Return the [x, y] coordinate for the center point of the cell that contains the specified text.  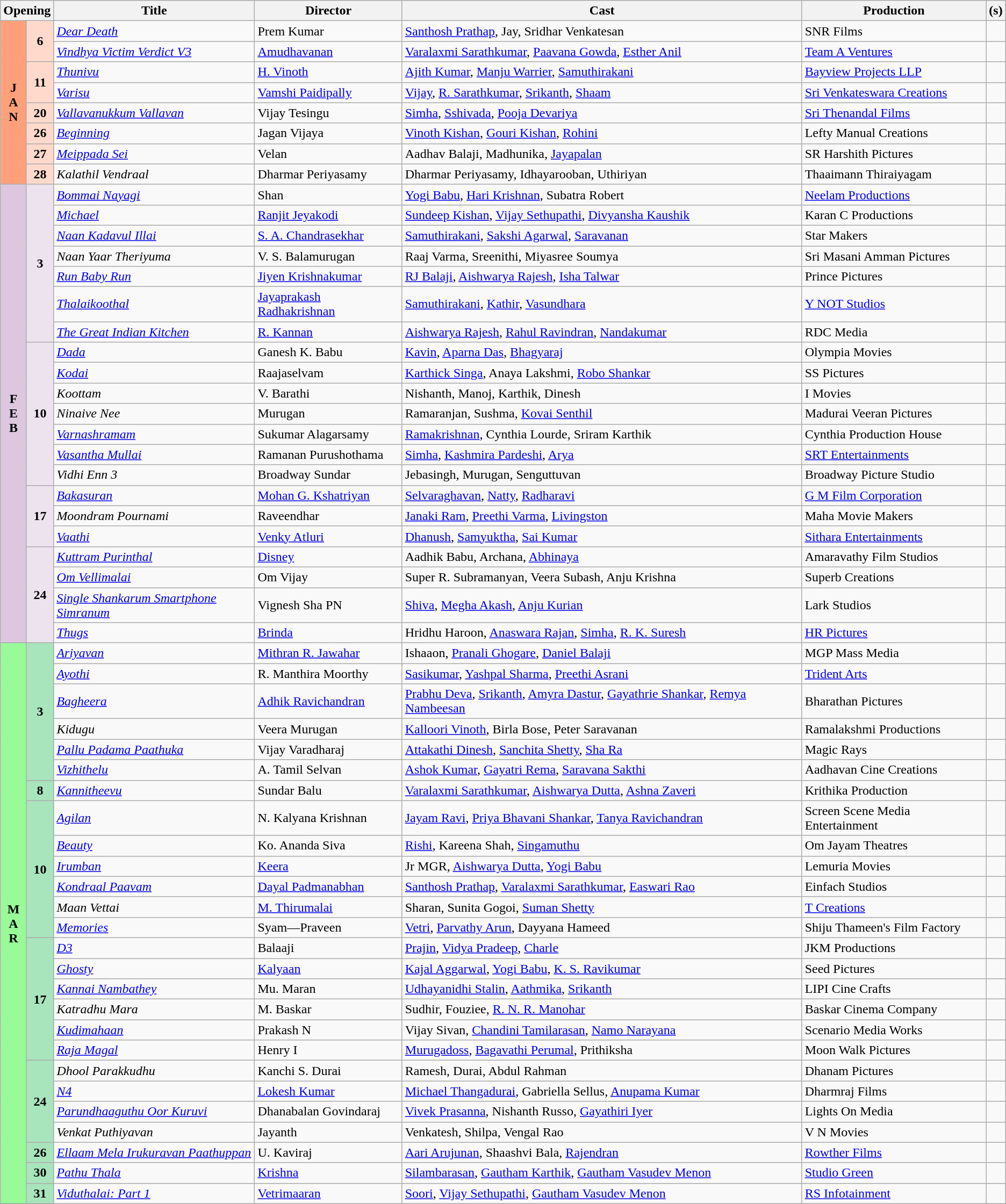
Lights On Media [894, 1112]
Dada [154, 352]
Santhosh Prathap, Jay, Sridhar Venkatesan [602, 31]
The Great Indian Kitchen [154, 332]
Star Makers [894, 235]
Amudhavanan [328, 52]
Dhanush, Samyuktha, Sai Kumar [602, 536]
Lokesh Kumar [328, 1091]
I Movies [894, 393]
Sundar Balu [328, 790]
Shiju Thameen's Film Factory [894, 927]
Prem Kumar [328, 31]
Ramaranjan, Sushma, Kovai Senthil [602, 414]
Dhool Parakkudhu [154, 1071]
Moon Walk Pictures [894, 1050]
LIPI Cine Crafts [894, 989]
Kajal Aggarwal, Yogi Babu, K. S. Ravikumar [602, 969]
Michael [154, 215]
Kavin, Aparna Das, Bhagyaraj [602, 352]
N4 [154, 1091]
Kannitheevu [154, 790]
JKM Productions [894, 948]
Sri Venkateswara Creations [894, 92]
Aadhik Babu, Archana, Abhinaya [602, 557]
Jayaprakash Radhakrishnan [328, 304]
31 [40, 1193]
Sundeep Kishan, Vijay Sethupathi, Divyansha Kaushik [602, 215]
Simha, Sshivada, Pooja Devariya [602, 113]
11 [40, 82]
28 [40, 174]
Cynthia Production House [894, 434]
Vizhithelu [154, 770]
Vinoth Kishan, Gouri Kishan, Rohini [602, 133]
Raajaselvam [328, 373]
Opening [27, 11]
Yogi Babu, Hari Krishnan, Subatra Robert [602, 194]
Vijay Tesingu [328, 113]
Janaki Ram, Preethi Varma, Livingston [602, 516]
Vamshi Paidipally [328, 92]
FEB [14, 414]
Screen Scene Media Entertainment [894, 818]
Jayam Ravi, Priya Bhavani Shankar, Tanya Ravichandran [602, 818]
Naan Kadavul Illai [154, 235]
U. Kaviraj [328, 1152]
Pallu Padama Paathuka [154, 749]
Super R. Subramanyan, Veera Subash, Anju Krishna [602, 577]
Vetri, Parvathy Arun, Dayyana Hameed [602, 927]
Raaj Varma, Sreenithi, Miyasree Soumya [602, 256]
Kudimahaan [154, 1030]
R. Kannan [328, 332]
Murugan [328, 414]
Veera Murugan [328, 729]
Vignesh Sha PN [328, 605]
R. Manthira Moorthy [328, 674]
Lemuria Movies [894, 866]
Superb Creations [894, 577]
Moondram Pournami [154, 516]
A. Tamil Selvan [328, 770]
Udhayanidhi Stalin, Aathmika, Srikanth [602, 989]
Varisu [154, 92]
Karthick Singa, Anaya Lakshmi, Robo Shankar [602, 373]
Jebasingh, Murugan, Senguttuvan [602, 475]
Amaravathy Film Studios [894, 557]
Krithika Production [894, 790]
Ganesh K. Babu [328, 352]
Vijay Sivan, Chandini Tamilarasan, Namo Narayana [602, 1030]
Santhosh Prathap, Varalaxmi Sarathkumar, Easwari Rao [602, 886]
Single Shankarum Smartphone Simranum [154, 605]
Venky Atluri [328, 536]
Venkat Puthiyavan [154, 1132]
Om Vijay [328, 577]
Aishwarya Rajesh, Rahul Ravindran, Nandakumar [602, 332]
Thunivu [154, 72]
Vivek Prasanna, Nishanth Russo, Gayathiri Iyer [602, 1112]
Sri Thenandal Films [894, 113]
Bagheera [154, 702]
M. Baskar [328, 1010]
Scenario Media Works [894, 1030]
Ghosty [154, 969]
Selvaraghavan, Natty, Radharavi [602, 495]
Ramesh, Durai, Abdul Rahman [602, 1071]
Ramalakshmi Productions [894, 729]
Aadhav Balaji, Madhunika, Jayapalan [602, 154]
Kalathil Vendraal [154, 174]
Rishi, Kareena Shah, Singamuthu [602, 846]
Nishanth, Manoj, Karthik, Dinesh [602, 393]
Attakathi Dinesh, Sanchita Shetty, Sha Ra [602, 749]
Jayanth [328, 1132]
Ramakrishnan, Cynthia Lourde, Sriram Karthik [602, 434]
S. A. Chandrasekhar [328, 235]
Olympia Movies [894, 352]
Ellaam Mela Irukuravan Paathuppan [154, 1152]
Krishna [328, 1173]
Title [154, 11]
HR Pictures [894, 633]
Director [328, 11]
Dharmraj Films [894, 1091]
Om Vellimalai [154, 577]
Baskar Cinema Company [894, 1010]
Keera [328, 866]
Silambarasan, Gautham Karthik, Gautham Vasudev Menon [602, 1173]
Aadhavan Cine Creations [894, 770]
Prince Pictures [894, 277]
Beginning [154, 133]
T Creations [894, 907]
Ashok Kumar, Gayatri Rema, Saravana Sakthi [602, 770]
Katradhu Mara [154, 1010]
Prakash N [328, 1030]
Raveendhar [328, 516]
Thalaikoothal [154, 304]
6 [40, 41]
Vindhya Victim Verdict V3 [154, 52]
Jagan Vijaya [328, 133]
27 [40, 154]
Dear Death [154, 31]
Madurai Veeran Pictures [894, 414]
Hridhu Haroon, Anaswara Rajan, Simha, R. K. Suresh [602, 633]
Agilan [154, 818]
Memories [154, 927]
Sukumar Alagarsamy [328, 434]
SR Harshith Pictures [894, 154]
Koottam [154, 393]
RS Infotainment [894, 1193]
Vetrimaaran [328, 1193]
Prabhu Deva, Srikanth, Amyra Dastur, Gayathrie Shankar, Remya Nambeesan [602, 702]
Mu. Maran [328, 989]
SS Pictures [894, 373]
20 [40, 113]
Lefty Manual Creations [894, 133]
Vallavanukkum Vallavan [154, 113]
Seed Pictures [894, 969]
Neelam Productions [894, 194]
Bommai Nayagi [154, 194]
Thugs [154, 633]
V. S. Balamurugan [328, 256]
H. Vinoth [328, 72]
Irumban [154, 866]
JAN [14, 103]
Y NOT Studios [894, 304]
Kondraal Paavam [154, 886]
Trident Arts [894, 674]
Kodai [154, 373]
Kidugu [154, 729]
Aari Arujunan, Shaashvi Bala, Rajendran [602, 1152]
Ariyavan [154, 653]
Kalyaan [328, 969]
Samuthirakani, Kathir, Vasundhara [602, 304]
Varalaxmi Sarathkumar, Aishwarya Dutta, Ashna Zaveri [602, 790]
Ajith Kumar, Manju Warrier, Samuthirakani [602, 72]
Bakasuran [154, 495]
Viduthalai: Part 1 [154, 1193]
Dharmar Periyasamy, Idhayarooban, Uthiriyan [602, 174]
D3 [154, 948]
Balaaji [328, 948]
Soori, Vijay Sethupathi, Gautham Vasudev Menon [602, 1193]
Kalloori Vinoth, Birla Bose, Peter Saravanan [602, 729]
Varalaxmi Sarathkumar, Paavana Gowda, Esther Anil [602, 52]
Samuthirakani, Sakshi Agarwal, Saravanan [602, 235]
Dhanabalan Govindaraj [328, 1112]
Shiva, Megha Akash, Anju Kurian [602, 605]
MGP Mass Media [894, 653]
Ramanan Purushothama [328, 455]
V. Barathi [328, 393]
Vaathi [154, 536]
Kannai Nambathey [154, 989]
Ishaaon, Pranali Ghogare, Daniel Balaji [602, 653]
Meippada Sei [154, 154]
Dharmar Periyasamy [328, 174]
Vijay Varadharaj [328, 749]
Syam—Praveen [328, 927]
Pathu Thala [154, 1173]
Jr MGR, Aishwarya Dutta, Yogi Babu [602, 866]
Lark Studios [894, 605]
V N Movies [894, 1132]
MAR [14, 924]
Production [894, 11]
Thaaimann Thiraiyagam [894, 174]
Vasantha Mullai [154, 455]
Magic Rays [894, 749]
SNR Films [894, 31]
Dayal Padmanabhan [328, 886]
Disney [328, 557]
Einfach Studios [894, 886]
Karan C Productions [894, 215]
Bayview Projects LLP [894, 72]
Om Jayam Theatres [894, 846]
Team A Ventures [894, 52]
Broadway Sundar [328, 475]
Ranjit Jeyakodi [328, 215]
Studio Green [894, 1173]
Venkatesh, Shilpa, Vengal Rao [602, 1132]
Ninaive Nee [154, 414]
Simha, Kashmira Pardeshi, Arya [602, 455]
Ko. Ananda Siva [328, 846]
Varnashramam [154, 434]
Kuttram Purinthal [154, 557]
Beauty [154, 846]
Shan [328, 194]
8 [40, 790]
Naan Yaar Theriyuma [154, 256]
Bharathan Pictures [894, 702]
(s) [996, 11]
Run Baby Run [154, 277]
Dhanam Pictures [894, 1071]
Sri Masani Amman Pictures [894, 256]
M. Thirumalai [328, 907]
Velan [328, 154]
Sithara Entertainments [894, 536]
SRT Entertainments [894, 455]
Murugadoss, Bagavathi Perumal, Prithiksha [602, 1050]
Michael Thangadurai, Gabriella Sellus, Anupama Kumar [602, 1091]
Ayothi [154, 674]
Maha Movie Makers [894, 516]
Brinda [328, 633]
Jiyen Krishnakumar [328, 277]
Sudhir, Fouziee, R. N. R. Manohar [602, 1010]
Sharan, Sunita Gogoi, Suman Shetty [602, 907]
Vidhi Enn 3 [154, 475]
Raja Magal [154, 1050]
Rowther Films [894, 1152]
Parundhaaguthu Oor Kuruvi [154, 1112]
Prajin, Vidya Pradeep, Charle [602, 948]
Vijay, R. Sarathkumar, Srikanth, Shaam [602, 92]
N. Kalyana Krishnan [328, 818]
Sasikumar, Yashpal Sharma, Preethi Asrani [602, 674]
RJ Balaji, Aishwarya Rajesh, Isha Talwar [602, 277]
RDC Media [894, 332]
G M Film Corporation [894, 495]
Mohan G. Kshatriyan [328, 495]
30 [40, 1173]
Adhik Ravichandran [328, 702]
Cast [602, 11]
Henry I [328, 1050]
Mithran R. Jawahar [328, 653]
Kanchi S. Durai [328, 1071]
Broadway Picture Studio [894, 475]
Maan Vettai [154, 907]
